Locate the cell with the specified text and output its (x, y) center coordinate. 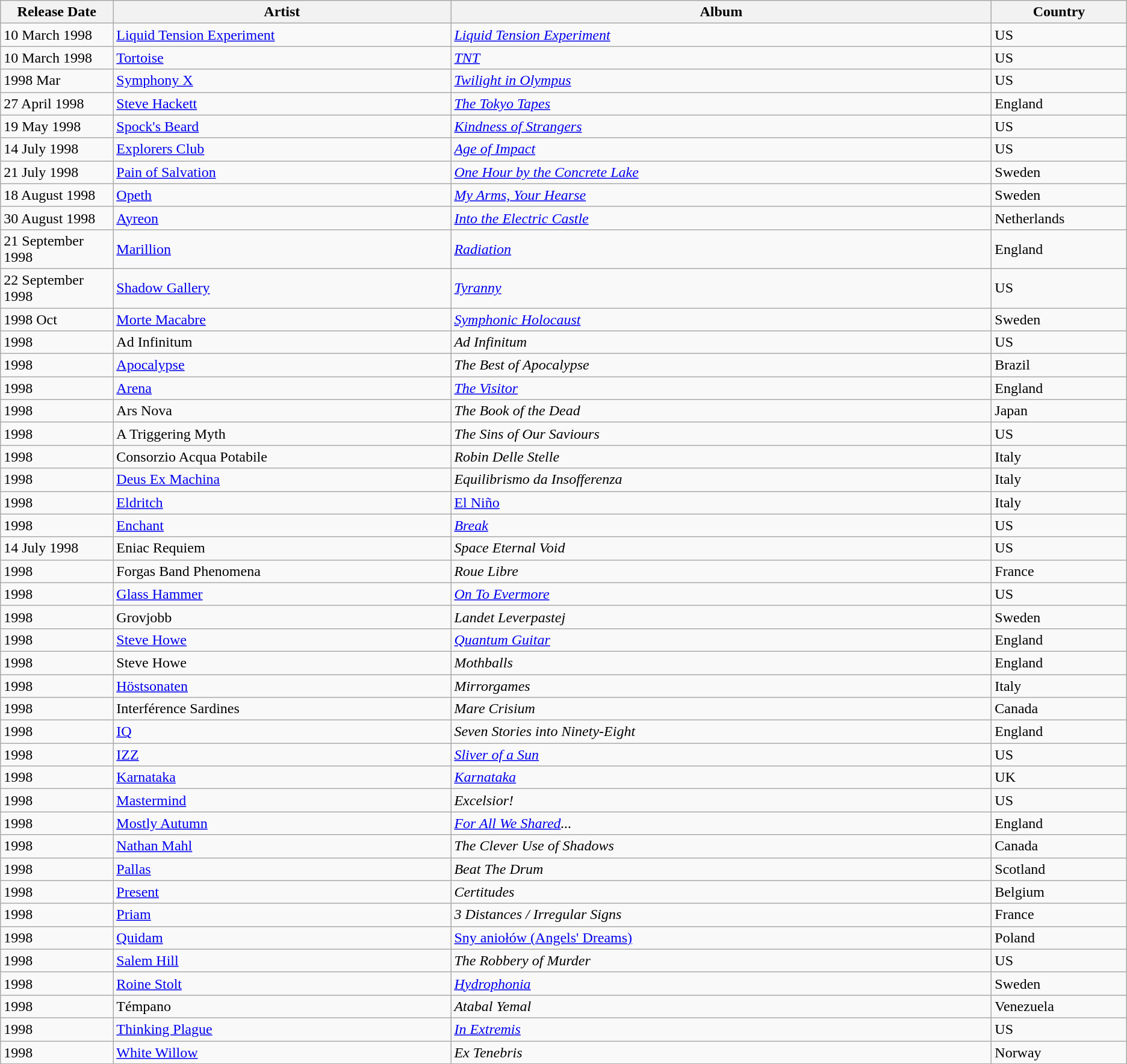
In Extremis (721, 1029)
Salem Hill (282, 960)
Robin Delle Stelle (721, 457)
Scotland (1059, 869)
Ars Nova (282, 411)
Enchant (282, 525)
The Robbery of Murder (721, 960)
Album (721, 12)
Mastermind (282, 800)
Roue Libre (721, 571)
Break (721, 525)
Explorers Club (282, 149)
On To Evermore (721, 594)
Tyranny (721, 288)
Eldritch (282, 503)
Netherlands (1059, 218)
21 July 1998 (57, 172)
1998 Oct (57, 320)
Present (282, 892)
Roine Stolt (282, 983)
Forgas Band Phenomena (282, 571)
Belgium (1059, 892)
Symphonic Holocaust (721, 320)
Consorzio Acqua Potabile (282, 457)
1998 Mar (57, 81)
Quidam (282, 938)
Atabal Yemal (721, 1006)
My Arms, Your Hearse (721, 195)
Hydrophonia (721, 983)
Apocalypse (282, 365)
3 Distances / Irregular Signs (721, 915)
27 April 1998 (57, 104)
UK (1059, 778)
The Clever Use of Shadows (721, 846)
Grovjobb (282, 617)
Höstsonaten (282, 685)
One Hour by the Concrete Lake (721, 172)
Mare Crisium (721, 709)
Sny aniołów (Angels' Dreams) (721, 938)
Morte Macabre (282, 320)
Ayreon (282, 218)
Beat The Drum (721, 869)
Kindness of Strangers (721, 126)
19 May 1998 (57, 126)
Radiation (721, 249)
IZZ (282, 755)
The Visitor (721, 388)
Nathan Mahl (282, 846)
Mirrorgames (721, 685)
Venezuela (1059, 1006)
Equilibrismo da Insofferenza (721, 480)
18 August 1998 (57, 195)
Priam (282, 915)
Norway (1059, 1053)
White Willow (282, 1053)
A Triggering Myth (282, 434)
Shadow Gallery (282, 288)
Symphony X (282, 81)
The Best of Apocalypse (721, 365)
Poland (1059, 938)
Release Date (57, 12)
Thinking Plague (282, 1029)
Glass Hammer (282, 594)
For All We Shared... (721, 823)
Space Eternal Void (721, 548)
Spock's Beard (282, 126)
21 September 1998 (57, 249)
The Tokyo Tapes (721, 104)
The Book of the Dead (721, 411)
Quantum Guitar (721, 640)
Tortoise (282, 58)
Landet Leverpastej (721, 617)
The Sins of Our Saviours (721, 434)
IQ (282, 732)
Seven Stories into Ninety-Eight (721, 732)
TNT (721, 58)
Opeth (282, 195)
30 August 1998 (57, 218)
Pain of Salvation (282, 172)
Japan (1059, 411)
22 September 1998 (57, 288)
Marillion (282, 249)
Arena (282, 388)
Steve Hackett (282, 104)
Country (1059, 12)
Pallas (282, 869)
Mostly Autumn (282, 823)
Age of Impact (721, 149)
Mothballs (721, 663)
Interférence Sardines (282, 709)
Into the Electric Castle (721, 218)
Twilight in Olympus (721, 81)
Brazil (1059, 365)
Eniac Requiem (282, 548)
Ex Tenebris (721, 1053)
Artist (282, 12)
Sliver of a Sun (721, 755)
Témpano (282, 1006)
Excelsior! (721, 800)
Deus Ex Machina (282, 480)
Certitudes (721, 892)
El Niño (721, 503)
